Find where the given text appears and provide that cell's center as (X, Y) coordinate. 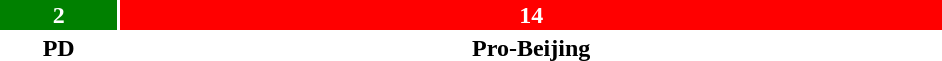
14 (531, 15)
2 (58, 15)
